Locate the cell with the specified text and output its (X, Y) center coordinate. 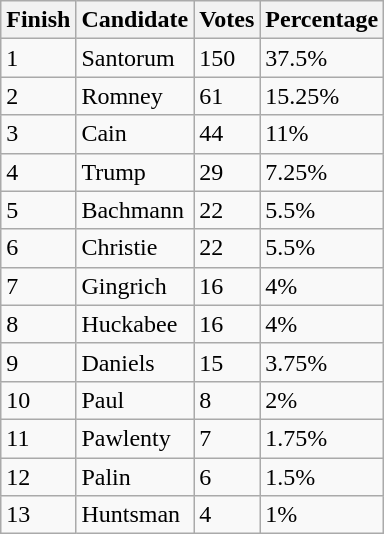
37.5% (322, 58)
7.25% (322, 172)
Santorum (135, 58)
Pawlenty (135, 438)
150 (227, 58)
29 (227, 172)
Candidate (135, 20)
Trump (135, 172)
2% (322, 400)
Christie (135, 248)
3 (38, 134)
2 (38, 96)
13 (38, 515)
Gingrich (135, 286)
44 (227, 134)
Palin (135, 477)
9 (38, 362)
Cain (135, 134)
3.75% (322, 362)
Romney (135, 96)
11 (38, 438)
15.25% (322, 96)
1.5% (322, 477)
Daniels (135, 362)
Percentage (322, 20)
Finish (38, 20)
1.75% (322, 438)
61 (227, 96)
Huckabee (135, 324)
Paul (135, 400)
11% (322, 134)
Votes (227, 20)
1% (322, 515)
Huntsman (135, 515)
15 (227, 362)
5 (38, 210)
Bachmann (135, 210)
10 (38, 400)
1 (38, 58)
12 (38, 477)
